Capture the cell that displays the provided text and extract its [X, Y] central coordinate. 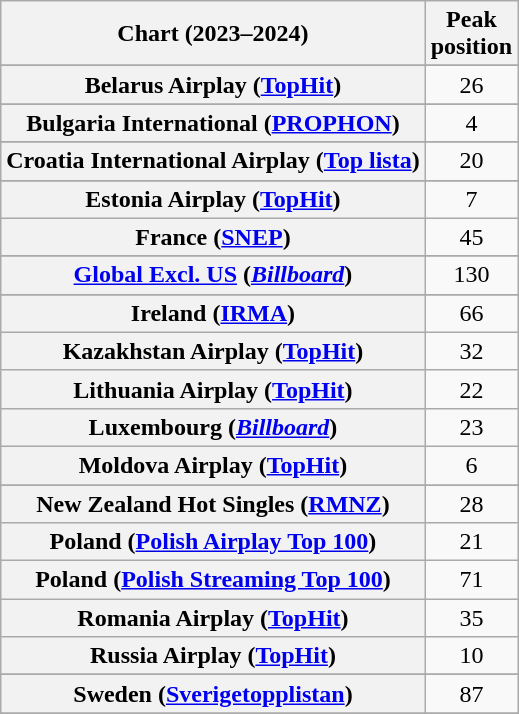
4 [471, 123]
23 [471, 427]
20 [471, 161]
35 [471, 618]
21 [471, 542]
Chart (2023–2024) [213, 34]
Belarus Airplay (TopHit) [213, 85]
10 [471, 656]
Bulgaria International (PROPHON) [213, 123]
Russia Airplay (TopHit) [213, 656]
Croatia International Airplay (Top lista) [213, 161]
87 [471, 694]
France (SNEP) [213, 237]
66 [471, 313]
6 [471, 465]
45 [471, 237]
26 [471, 85]
Luxembourg (Billboard) [213, 427]
Peakposition [471, 34]
Poland (Polish Airplay Top 100) [213, 542]
Kazakhstan Airplay (TopHit) [213, 351]
71 [471, 580]
Romania Airplay (TopHit) [213, 618]
Poland (Polish Streaming Top 100) [213, 580]
Estonia Airplay (TopHit) [213, 199]
28 [471, 503]
130 [471, 275]
Global Excl. US (Billboard) [213, 275]
Ireland (IRMA) [213, 313]
32 [471, 351]
Sweden (Sverigetopplistan) [213, 694]
New Zealand Hot Singles (RMNZ) [213, 503]
22 [471, 389]
Lithuania Airplay (TopHit) [213, 389]
Moldova Airplay (TopHit) [213, 465]
7 [471, 199]
